Identify which cell holds the provided text, then report its [X, Y] central coordinate. 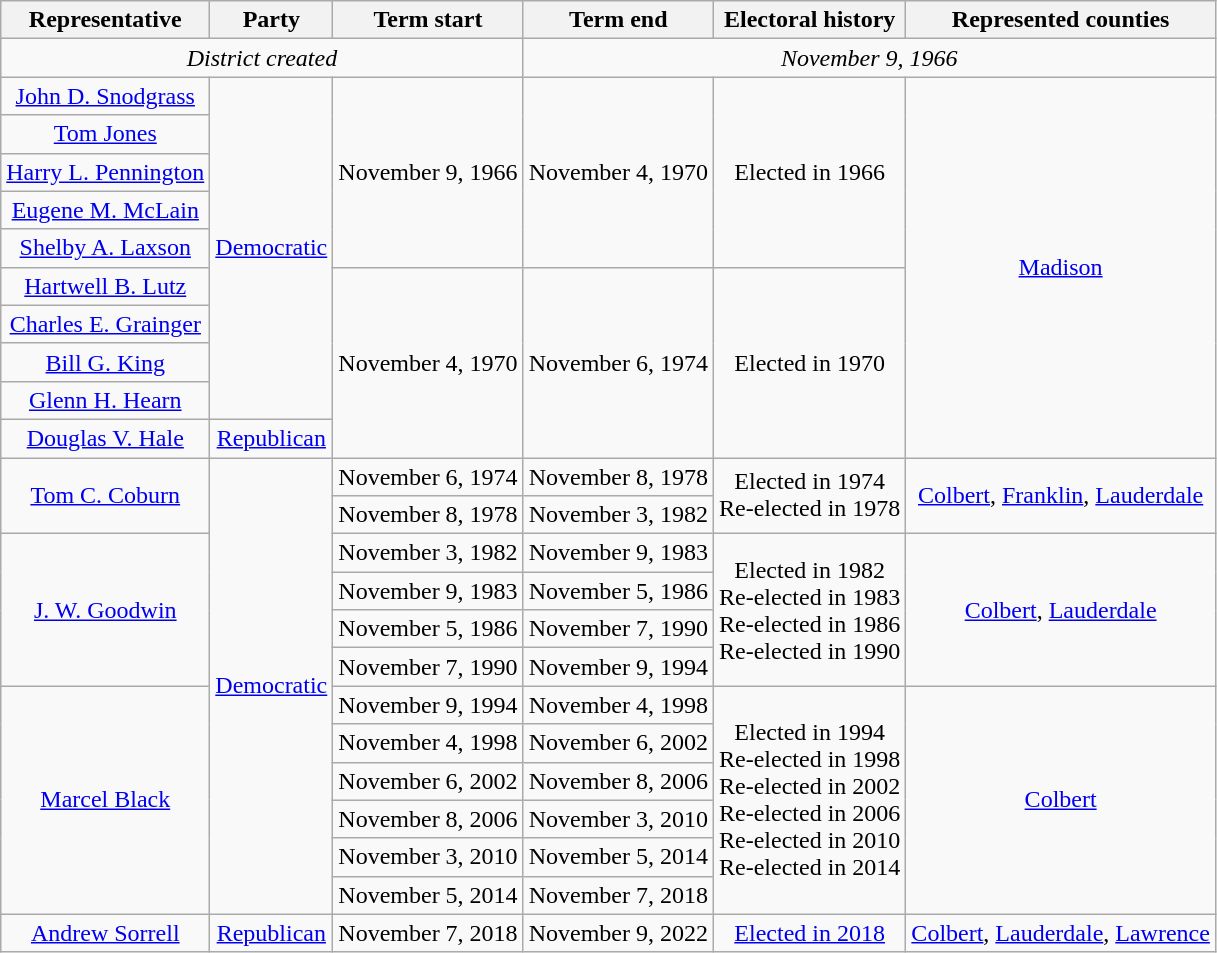
Colbert, Lauderdale, Lawrence [1061, 933]
Andrew Sorrell [106, 933]
Harry L. Pennington [106, 172]
Elected in 1994Re-elected in 1998Re-elected in 2002Re-elected in 2006Re-elected in 2010Re-elected in 2014 [810, 800]
Shelby A. Laxson [106, 248]
Term end [618, 20]
District created [262, 58]
Charles E. Grainger [106, 324]
Colbert, Lauderdale [1061, 610]
Tom C. Coburn [106, 496]
Elected in 1970 [810, 362]
November 9, 2022 [618, 933]
Colbert, Franklin, Lauderdale [1061, 496]
Douglas V. Hale [106, 438]
Representative [106, 20]
Marcel Black [106, 800]
Glenn H. Hearn [106, 400]
Elected in 2018 [810, 933]
Elected in 1966 [810, 172]
Electoral history [810, 20]
Tom Jones [106, 134]
Elected in 1974Re-elected in 1978 [810, 496]
Bill G. King [106, 362]
Represented counties [1061, 20]
Madison [1061, 268]
Party [272, 20]
Hartwell B. Lutz [106, 286]
J. W. Goodwin [106, 610]
Elected in 1982Re-elected in 1983Re-elected in 1986Re-elected in 1990 [810, 610]
John D. Snodgrass [106, 96]
Term start [428, 20]
Eugene M. McLain [106, 210]
Colbert [1061, 800]
